Find where the given text appears and provide that cell's center as [x, y] coordinate. 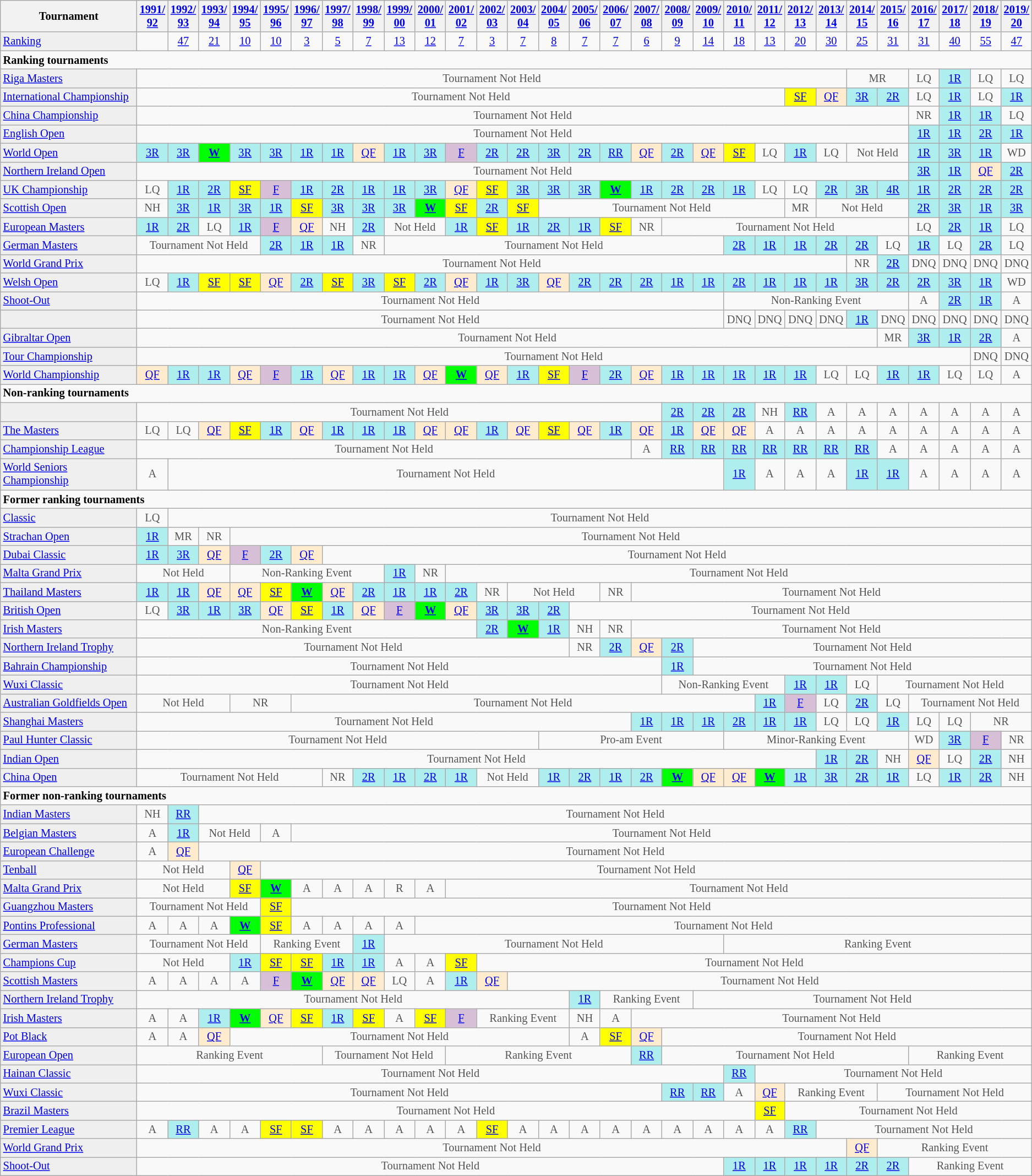
6 [647, 41]
Scottish Open [69, 208]
25 [862, 41]
Indian Masters [69, 814]
European Challenge [69, 851]
12 [430, 41]
Welsh Open [69, 282]
2019/20 [1017, 16]
40 [955, 41]
2001/02 [461, 16]
Riga Masters [69, 78]
1992/93 [183, 16]
2018/19 [986, 16]
World Seniors Championship [69, 474]
Scottish Masters [69, 981]
2006/07 [615, 16]
30 [831, 41]
World Championship [69, 375]
1996/97 [307, 16]
English Open [69, 134]
1997/98 [337, 16]
2008/09 [678, 16]
1991/92 [152, 16]
Ranking [69, 41]
Thailand Masters [69, 592]
The Masters [69, 431]
2004/05 [554, 16]
2002/03 [492, 16]
2005/06 [585, 16]
2017/18 [955, 16]
Strachan Open [69, 536]
Shanghai Masters [69, 722]
Pontins Professional [69, 925]
Tournament [69, 16]
Ranking tournaments [516, 60]
R [400, 889]
Northern Ireland Open [69, 171]
1995/96 [276, 16]
Champions Cup [69, 962]
4R [893, 189]
8 [554, 41]
International Championship [69, 97]
2016/17 [924, 16]
1994/95 [245, 16]
9 [678, 41]
2000/01 [430, 16]
55 [986, 41]
British Open [69, 611]
Championship League [69, 449]
China Open [69, 777]
1998/99 [369, 16]
14 [708, 41]
2007/08 [647, 16]
Premier League [69, 1129]
Dubai Classic [69, 555]
China Championship [69, 116]
18 [739, 41]
2009/10 [708, 16]
Former ranking tournaments [516, 499]
Indian Open [69, 759]
European Open [69, 1055]
Australian Goldfields Open [69, 703]
Minor-Ranking Event [816, 740]
2010/11 [739, 16]
Hainan Classic [69, 1074]
Pot Black [69, 1037]
Classic [69, 518]
Guangzhou Masters [69, 907]
2003/04 [523, 16]
20 [800, 41]
Tour Championship [69, 356]
Paul Hunter Classic [69, 740]
2014/15 [862, 16]
1993/94 [214, 16]
Gibraltar Open [69, 337]
Tenball [69, 870]
1999/00 [400, 16]
2013/14 [831, 16]
Bahrain Championship [69, 666]
2015/16 [893, 16]
Pro-am Event [631, 740]
Non-ranking tournaments [516, 393]
UK Championship [69, 189]
Belgian Masters [69, 833]
21 [214, 41]
2012/13 [800, 16]
World Open [69, 153]
Former non-ranking tournaments [516, 796]
Brazil Masters [69, 1110]
European Masters [69, 227]
2011/12 [769, 16]
5 [337, 41]
